Output the [X, Y] coordinate of the center of the cell containing the given text.  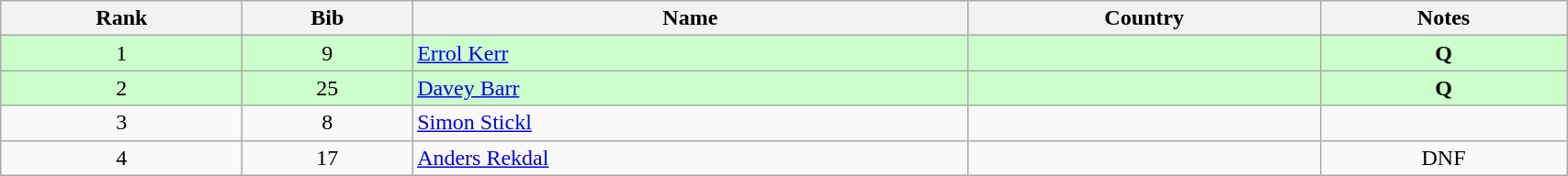
4 [121, 158]
Country [1145, 18]
25 [327, 88]
Bib [327, 18]
1 [121, 53]
3 [121, 123]
DNF [1443, 158]
Davey Barr [691, 88]
Errol Kerr [691, 53]
Anders Rekdal [691, 158]
9 [327, 53]
Name [691, 18]
Rank [121, 18]
17 [327, 158]
8 [327, 123]
Simon Stickl [691, 123]
Notes [1443, 18]
2 [121, 88]
